From the cell containing the given text, extract its center point as (X, Y) coordinate. 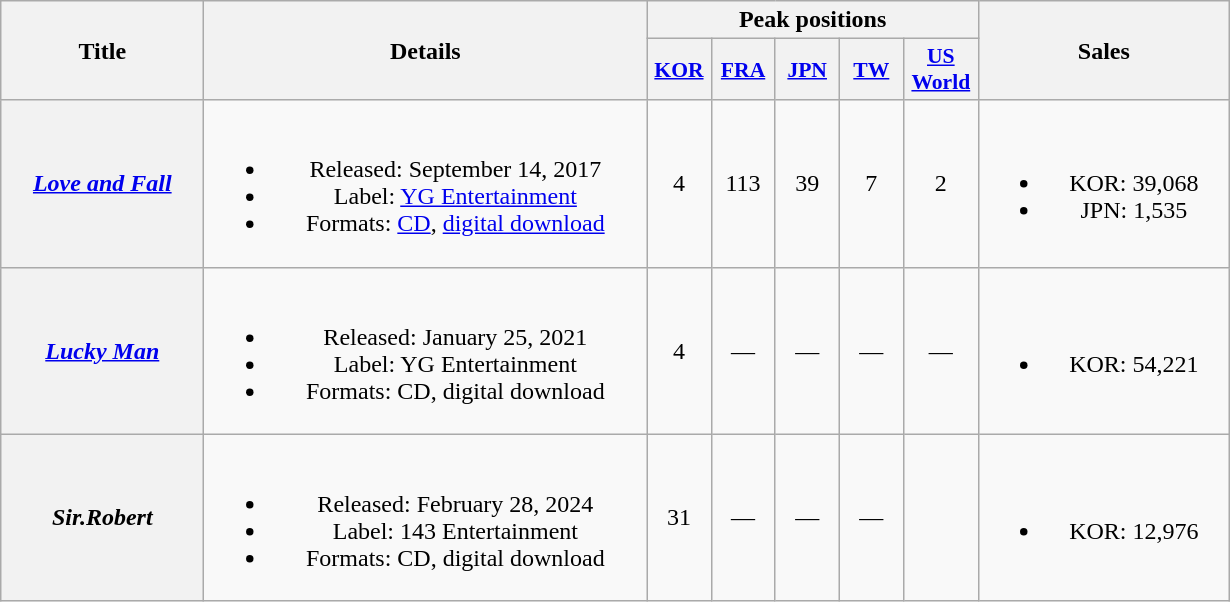
KOR: 12,976 (1104, 518)
Title (102, 50)
TW (871, 70)
USWorld (940, 70)
2 (940, 184)
Released: February 28, 2024Label: 143 EntertainmentFormats: CD, digital download (426, 518)
Sales (1104, 50)
FRA (743, 70)
7 (871, 184)
Peak positions (812, 20)
113 (743, 184)
JPN (807, 70)
31 (679, 518)
Details (426, 50)
39 (807, 184)
Released: January 25, 2021Label: YG EntertainmentFormats: CD, digital download (426, 350)
Sir.Robert (102, 518)
Released: September 14, 2017Label: YG EntertainmentFormats: CD, digital download (426, 184)
KOR (679, 70)
Lucky Man (102, 350)
KOR: 54,221 (1104, 350)
Love and Fall (102, 184)
KOR: 39,068JPN: 1,535 (1104, 184)
